Determine the (X, Y) coordinate at the center of the cell enclosing the given text.  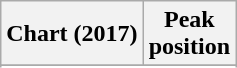
Chart (2017) (72, 34)
Peak position (189, 34)
